Output the [x, y] coordinate of the center of the cell containing the given text.  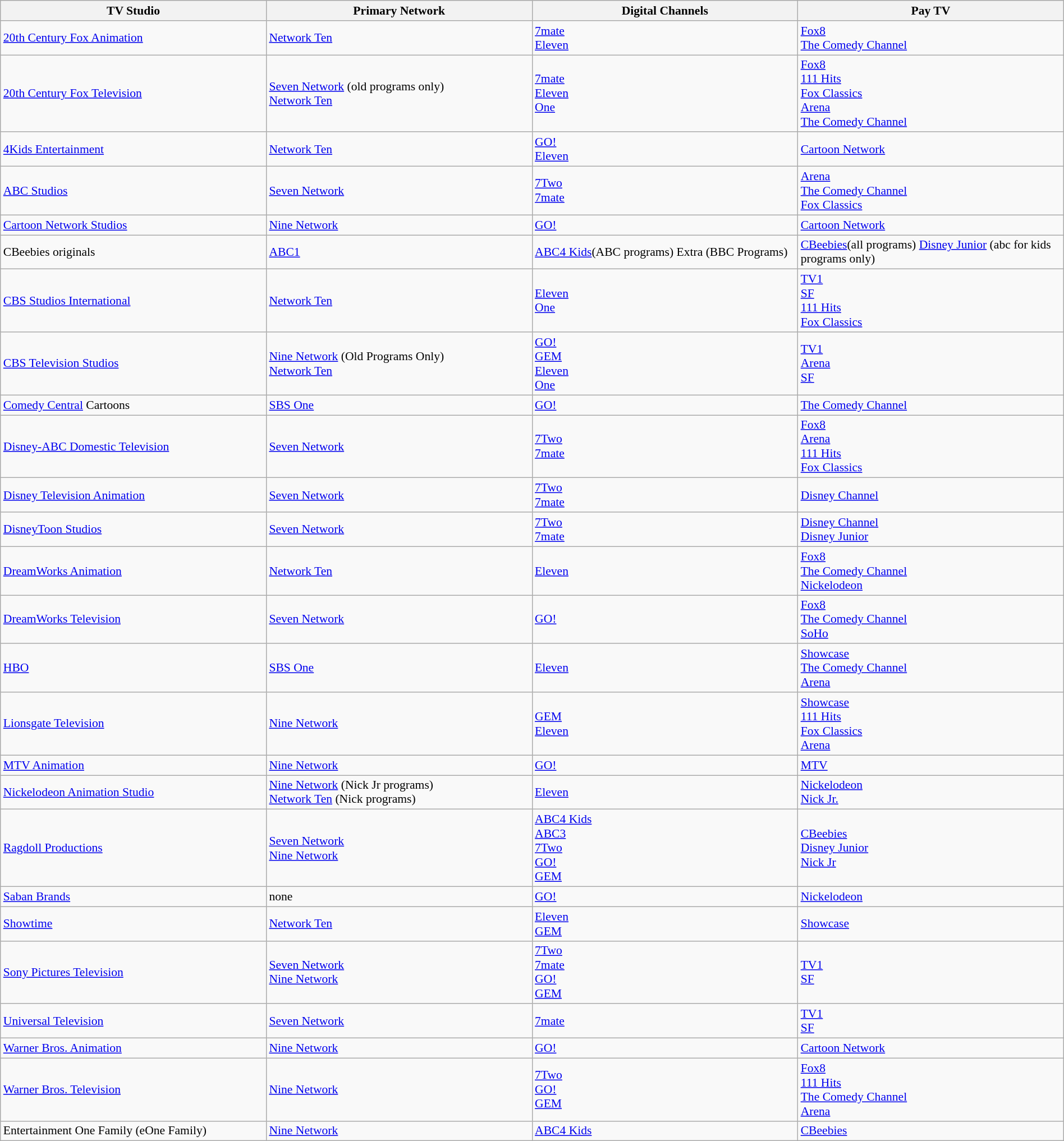
CBeebiesDisney JuniorNick Jr [931, 848]
NickelodeonNick Jr. [931, 792]
Showcase [931, 923]
HBO [134, 669]
Nickelodeon Animation Studio [134, 792]
DreamWorks Television [134, 619]
MTV [931, 765]
ABC4 KidsABC37TwoGO!GEM [665, 848]
TV1ArenaSF [931, 364]
Universal Television [134, 1021]
Fox8The Comedy ChannelNickelodeon [931, 571]
ArenaThe Comedy ChannelFox Classics [931, 191]
7mateEleven [665, 38]
Digital Channels [665, 11]
7mateElevenOne [665, 94]
CBeebies(all programs) Disney Junior (abc for kids programs only) [931, 252]
Comedy Central Cartoons [134, 405]
Cartoon Network Studios [134, 225]
Disney ChannelDisney Junior [931, 530]
GEMEleven [665, 724]
DreamWorks Animation [134, 571]
ABC4 Kids [665, 1131]
ABC Studios [134, 191]
Entertainment One Family (eOne Family) [134, 1131]
Nickelodeon [931, 897]
DisneyToon Studios [134, 530]
Showtime [134, 923]
ABC1 [399, 252]
Fox8Arena111 HitsFox Classics [931, 447]
Sony Pictures Television [134, 972]
20th Century Fox Animation [134, 38]
CBS Television Studios [134, 364]
Fox8111 HitsFox ClassicsArenaThe Comedy Channel [931, 94]
Warner Bros. Animation [134, 1048]
20th Century Fox Television [134, 94]
7Two7mateGO!GEM [665, 972]
Disney Channel [931, 495]
Disney Television Animation [134, 495]
7TwoGO!GEM [665, 1089]
Fox8111 HitsThe Comedy ChannelArena [931, 1089]
The Comedy Channel [931, 405]
MTV Animation [134, 765]
Fox8The Comedy ChannelSoHo [931, 619]
TV1SF111 HitsFox Classics [931, 301]
CBS Studios International [134, 301]
Nine Network (Nick Jr programs)Network Ten (Nick programs) [399, 792]
CBeebies [931, 1131]
Lionsgate Television [134, 724]
none [399, 897]
Warner Bros. Television [134, 1089]
4Kids Entertainment [134, 149]
ElevenGEM [665, 923]
CBeebies originals [134, 252]
Primary Network [399, 11]
ABC4 Kids(ABC programs) Extra (BBC Programs) [665, 252]
ShowcaseThe Comedy ChannelArena [931, 669]
TV Studio [134, 11]
Ragdoll Productions [134, 848]
GO!Eleven [665, 149]
ElevenOne [665, 301]
Saban Brands [134, 897]
7mate [665, 1021]
Disney-ABC Domestic Television [134, 447]
GO!GEMElevenOne [665, 364]
Fox8The Comedy Channel [931, 38]
Nine Network (Old Programs Only)Network Ten [399, 364]
Pay TV [931, 11]
Seven Network (old programs only)Network Ten [399, 94]
Showcase111 HitsFox ClassicsArena [931, 724]
